For the text-containing cell, return its midpoint in [X, Y] coordinate format. 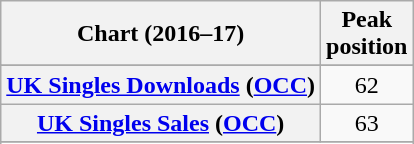
Chart (2016–17) [161, 34]
UK Singles Sales (OCC) [161, 123]
Peak position [367, 34]
62 [367, 85]
63 [367, 123]
UK Singles Downloads (OCC) [161, 85]
